Search for the cell housing the specified text and yield its [x, y] center coordinate. 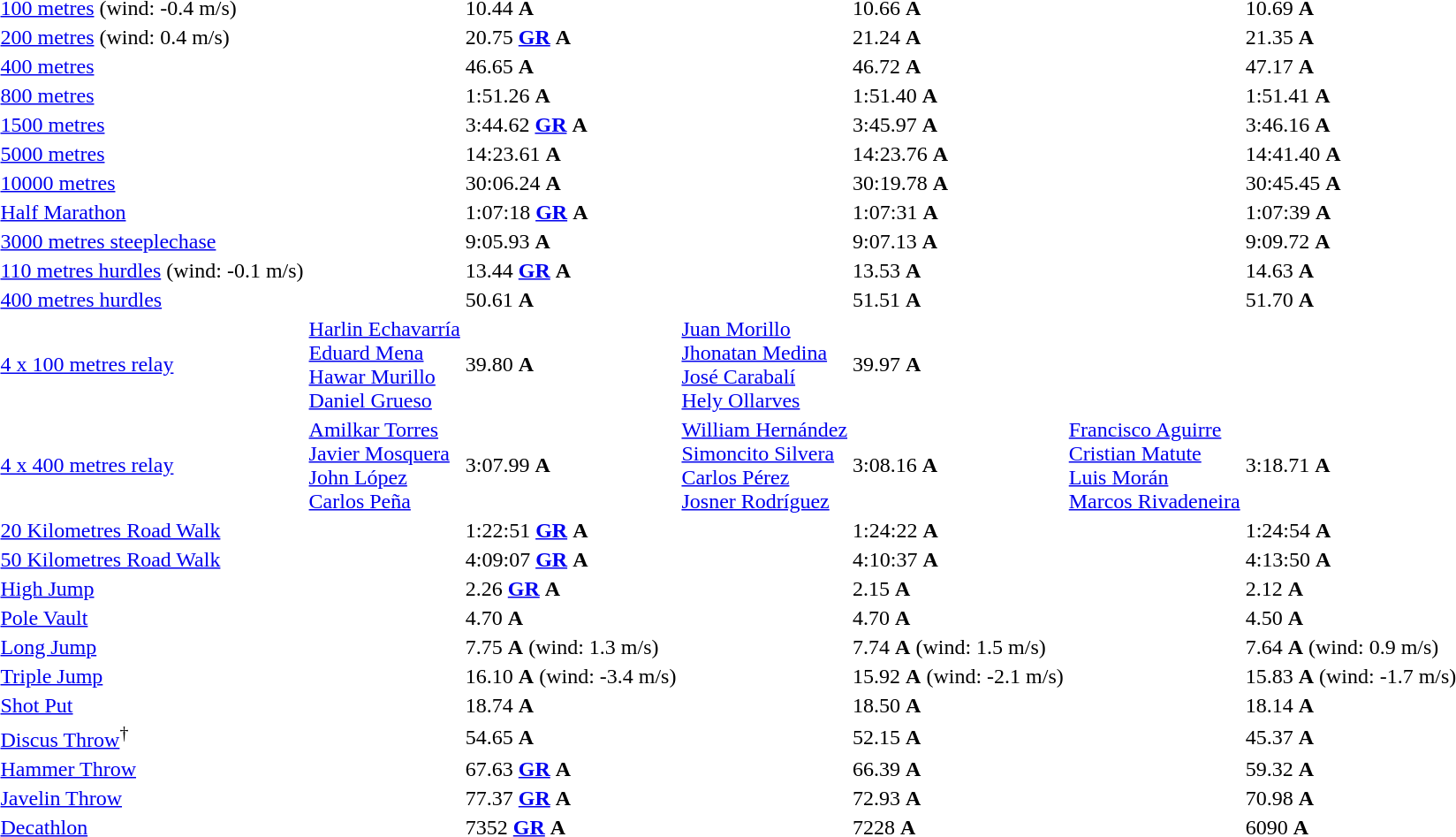
39.97 A [959, 364]
Amilkar Torres Javier Mosquera John López Carlos Peña [384, 465]
2.15 A [959, 589]
30:06.24 A [571, 183]
13.44 GR A [571, 270]
9:07.13 A [959, 241]
3:45.97 A [959, 125]
1:24:22 A [959, 530]
54.65 A [571, 737]
1:07:31 A [959, 212]
46.72 A [959, 66]
72.93 A [959, 798]
3:44.62 GR A [571, 125]
3:07.99 A [571, 465]
9:05.93 A [571, 241]
Juan Morillo Jhonatan Medina José Carabalí Hely Ollarves [765, 364]
13.53 A [959, 270]
77.37 GR A [571, 798]
30:19.78 A [959, 183]
39.80 A [571, 364]
Harlin Echavarría Eduard Mena Hawar Murillo Daniel Grueso [384, 364]
3:08.16 A [959, 465]
18.74 A [571, 705]
1:07:18 GR A [571, 212]
66.39 A [959, 769]
4:09:07 GR A [571, 559]
21.24 A [959, 37]
7.74 A (wind: 1.5 m/s) [959, 647]
50.61 A [571, 300]
14:23.61 A [571, 154]
7.75 A (wind: 1.3 m/s) [571, 647]
William Hernández Simoncito Silvera Carlos Pérez Josner Rodríguez [765, 465]
14:23.76 A [959, 154]
4:10:37 A [959, 559]
52.15 A [959, 737]
20.75 GR A [571, 37]
Francisco Aguirre Cristian Matute Luis Morán Marcos Rivadeneira [1154, 465]
18.50 A [959, 705]
67.63 GR A [571, 769]
15.92 A (wind: -2.1 m/s) [959, 676]
1:22:51 GR A [571, 530]
16.10 A (wind: -3.4 m/s) [571, 676]
1:51.40 A [959, 95]
51.51 A [959, 300]
46.65 A [571, 66]
2.26 GR A [571, 589]
1:51.26 A [571, 95]
